From the cell containing the given text, extract its center point as (X, Y) coordinate. 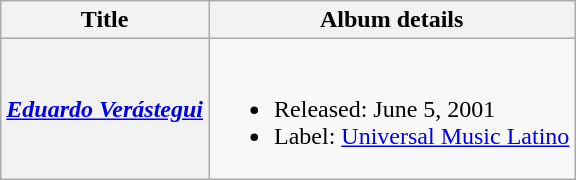
Released: June 5, 2001Label: Universal Music Latino (392, 109)
Album details (392, 20)
Eduardo Verástegui (105, 109)
Title (105, 20)
